Locate the cell with the specified text and output its [x, y] center coordinate. 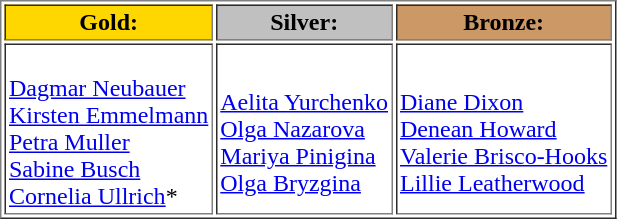
Dagmar NeubauerKirsten EmmelmannPetra MullerSabine BuschCornelia Ullrich* [108, 130]
Aelita YurchenkoOlga NazarovaMariya PiniginaOlga Bryzgina [304, 130]
Bronze: [504, 22]
Diane DixonDenean HowardValerie Brisco-HooksLillie Leatherwood [504, 130]
Gold: [108, 22]
Silver: [304, 22]
